Determine the (x, y) coordinate at the center of the cell enclosing the given text.  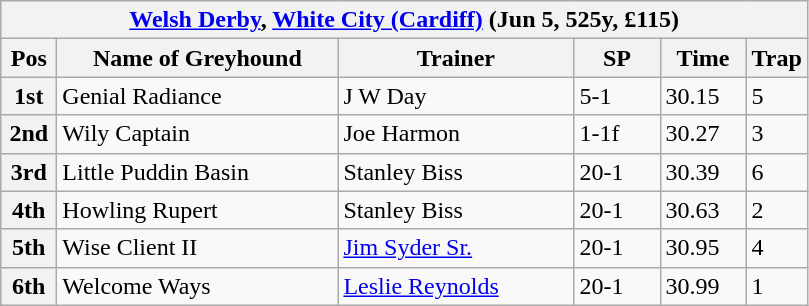
30.95 (703, 248)
6th (29, 286)
Pos (29, 58)
2nd (29, 134)
Time (703, 58)
30.27 (703, 134)
5 (776, 96)
Trap (776, 58)
Wise Client II (198, 248)
Leslie Reynolds (456, 286)
30.99 (703, 286)
3 (776, 134)
1st (29, 96)
4th (29, 210)
J W Day (456, 96)
Name of Greyhound (198, 58)
30.63 (703, 210)
5-1 (617, 96)
Wily Captain (198, 134)
4 (776, 248)
30.39 (703, 172)
2 (776, 210)
30.15 (703, 96)
1 (776, 286)
6 (776, 172)
1-1f (617, 134)
Howling Rupert (198, 210)
Little Puddin Basin (198, 172)
Welcome Ways (198, 286)
3rd (29, 172)
Jim Syder Sr. (456, 248)
Joe Harmon (456, 134)
Trainer (456, 58)
Welsh Derby, White City (Cardiff) (Jun 5, 525y, £115) (404, 20)
5th (29, 248)
SP (617, 58)
Genial Radiance (198, 96)
